Pinpoint the cell where the given text exists, returning its [x, y] midpoint coordinate. 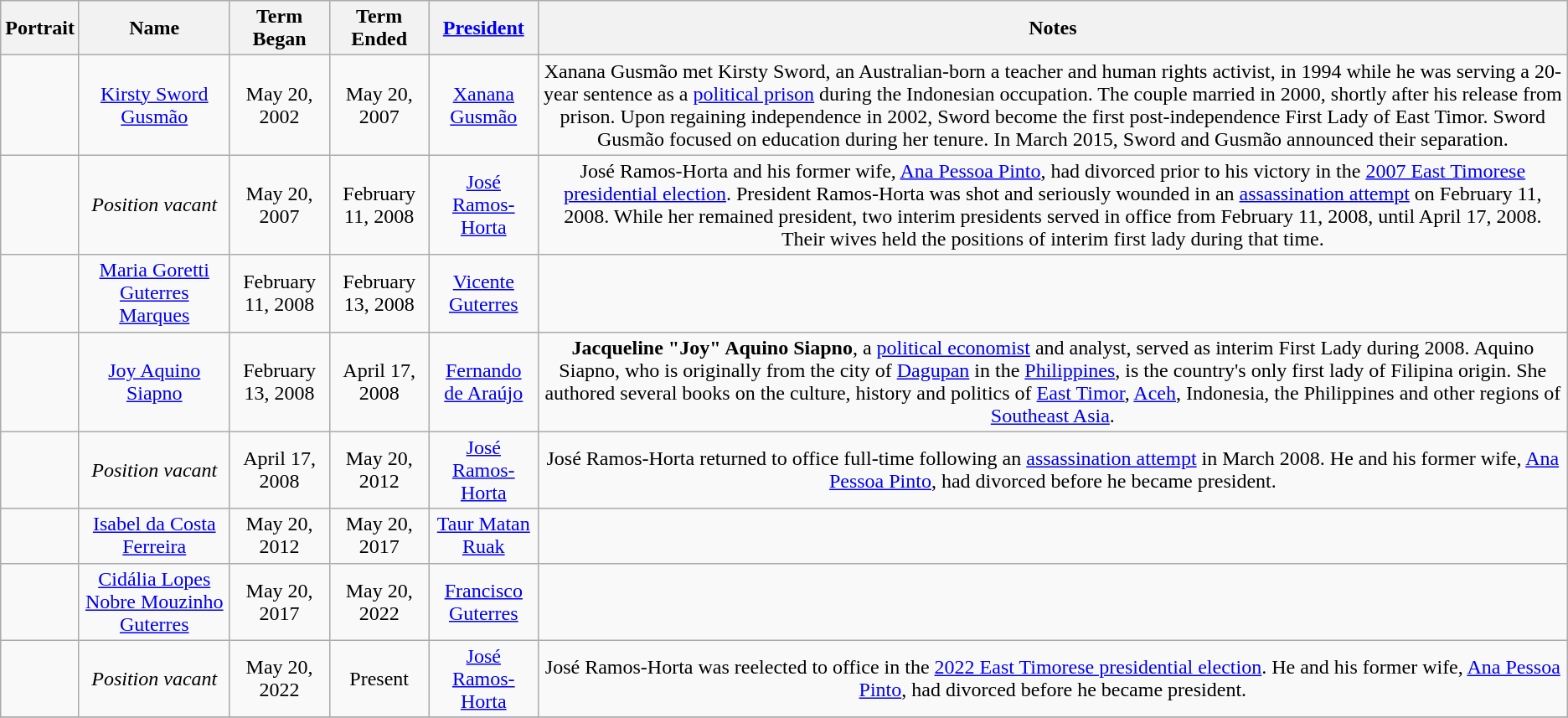
Present [379, 679]
Kirsty Sword Gusmão [154, 106]
Cidália Lopes Nobre Mouzinho Guterres [154, 602]
Term Ended [379, 28]
Fernando de Araújo [483, 382]
Francisco Guterres [483, 602]
Term Began [280, 28]
Name [154, 28]
May 20, 2002 [280, 106]
President [483, 28]
Taur Matan Ruak [483, 536]
Joy Aquino Siapno [154, 382]
Maria Goretti Guterres Marques [154, 293]
Notes [1052, 28]
Vicente Guterres [483, 293]
Xanana Gusmão [483, 106]
Portrait [40, 28]
Isabel da Costa Ferreira [154, 536]
